From the cell containing the given text, extract its center point as (x, y) coordinate. 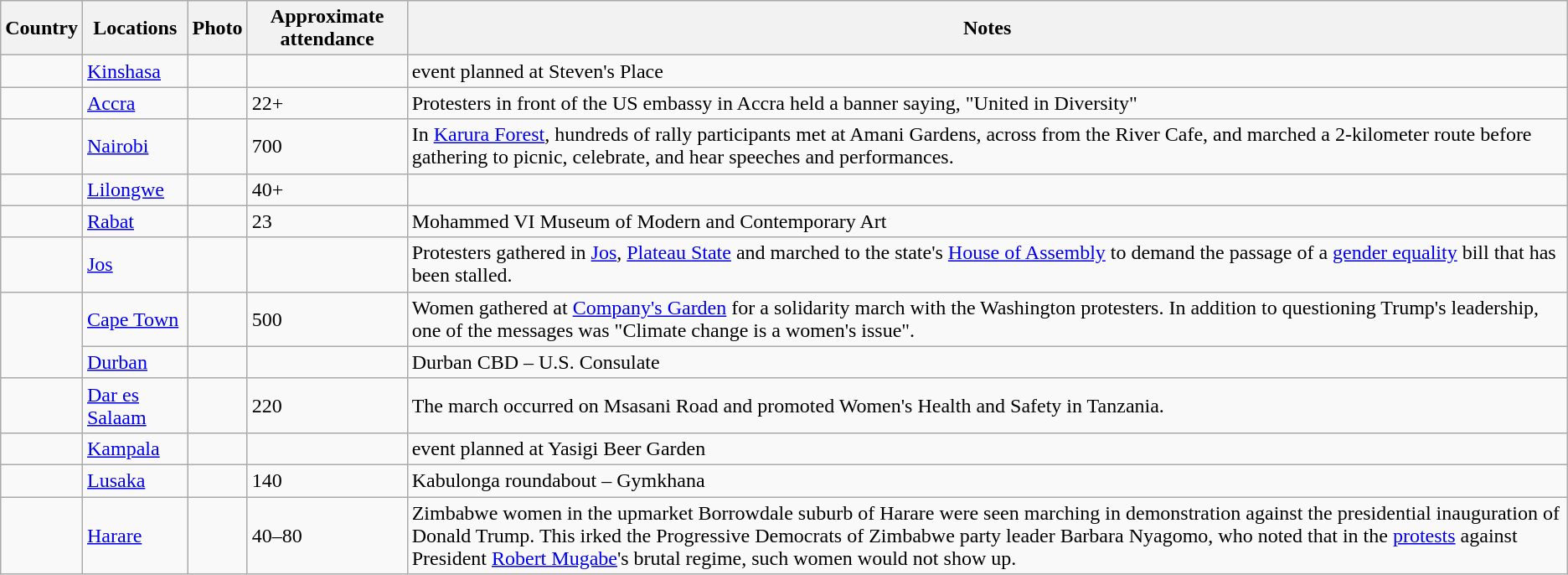
Lusaka (135, 480)
event planned at Yasigi Beer Garden (987, 448)
Dar es Salaam (135, 406)
23 (327, 221)
Rabat (135, 221)
Protesters in front of the US embassy in Accra held a banner saying, "United in Diversity" (987, 103)
Accra (135, 103)
Durban CBD – U.S. Consulate (987, 362)
Notes (987, 28)
Cape Town (135, 319)
Country (42, 28)
event planned at Steven's Place (987, 71)
220 (327, 406)
Kampala (135, 448)
Photo (218, 28)
Kinshasa (135, 71)
Jos (135, 265)
Harare (135, 535)
Nairobi (135, 146)
500 (327, 319)
700 (327, 146)
40+ (327, 189)
Approximate attendance (327, 28)
Locations (135, 28)
22+ (327, 103)
Durban (135, 362)
Mohammed VI Museum of Modern and Contemporary Art (987, 221)
The march occurred on Msasani Road and promoted Women's Health and Safety in Tanzania. (987, 406)
Kabulonga roundabout – Gymkhana (987, 480)
140 (327, 480)
40–80 (327, 535)
Lilongwe (135, 189)
